Output the [x, y] coordinate of the center of the cell containing the given text.  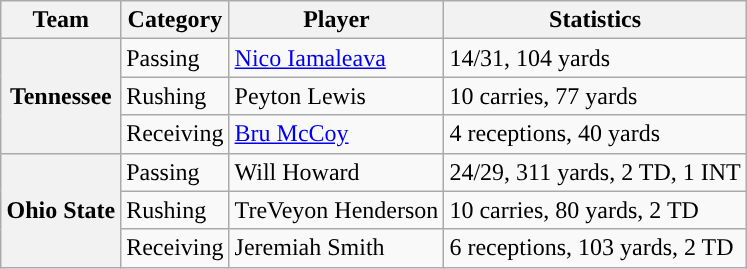
Bru McCoy [336, 134]
Team [61, 20]
6 receptions, 103 yards, 2 TD [595, 248]
14/31, 104 yards [595, 58]
4 receptions, 40 yards [595, 134]
Player [336, 20]
Statistics [595, 20]
TreVeyon Henderson [336, 210]
10 carries, 77 yards [595, 96]
Peyton Lewis [336, 96]
Nico Iamaleava [336, 58]
Tennessee [61, 96]
Will Howard [336, 172]
Category [175, 20]
24/29, 311 yards, 2 TD, 1 INT [595, 172]
Jeremiah Smith [336, 248]
10 carries, 80 yards, 2 TD [595, 210]
Ohio State [61, 210]
